Pinpoint the cell where the given text exists, returning its [X, Y] midpoint coordinate. 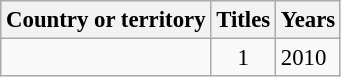
1 [244, 58]
Years [308, 20]
2010 [308, 58]
Titles [244, 20]
Country or territory [106, 20]
